Scan for the cell matching the given text and deliver its (x, y) coordinate at center. 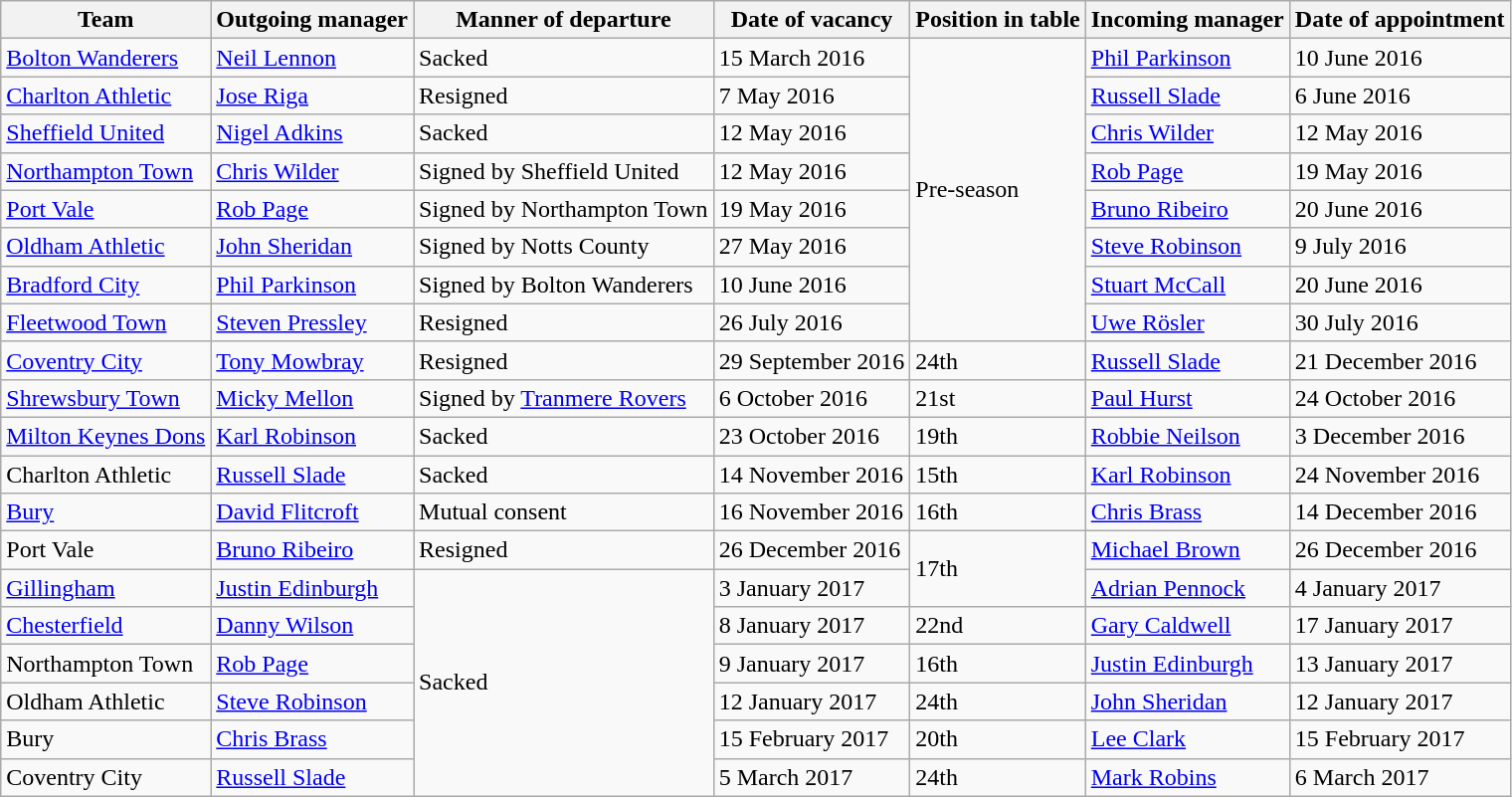
Signed by Tranmere Rovers (564, 398)
Michael Brown (1188, 550)
Gillingham (105, 588)
Mark Robins (1188, 777)
6 June 2016 (1400, 96)
9 July 2016 (1400, 247)
15 March 2016 (812, 58)
Signed by Sheffield United (564, 171)
3 January 2017 (812, 588)
7 May 2016 (812, 96)
14 November 2016 (812, 475)
Jose Riga (312, 96)
3 December 2016 (1400, 436)
Date of vacancy (812, 20)
19th (998, 436)
Mutual consent (564, 512)
Date of appointment (1400, 20)
24 November 2016 (1400, 475)
20th (998, 739)
Robbie Neilson (1188, 436)
17 January 2017 (1400, 626)
Outgoing manager (312, 20)
5 March 2017 (812, 777)
Signed by Notts County (564, 247)
Shrewsbury Town (105, 398)
Stuart McCall (1188, 285)
Steven Pressley (312, 322)
26 July 2016 (812, 322)
23 October 2016 (812, 436)
Neil Lennon (312, 58)
8 January 2017 (812, 626)
22nd (998, 626)
Manner of departure (564, 20)
13 January 2017 (1400, 664)
Sheffield United (105, 133)
29 September 2016 (812, 360)
Incoming manager (1188, 20)
17th (998, 569)
Chesterfield (105, 626)
Paul Hurst (1188, 398)
Tony Mowbray (312, 360)
16 November 2016 (812, 512)
21 December 2016 (1400, 360)
27 May 2016 (812, 247)
24 October 2016 (1400, 398)
Signed by Northampton Town (564, 209)
Signed by Bolton Wanderers (564, 285)
Milton Keynes Dons (105, 436)
6 March 2017 (1400, 777)
Team (105, 20)
21st (998, 398)
Bolton Wanderers (105, 58)
Gary Caldwell (1188, 626)
9 January 2017 (812, 664)
30 July 2016 (1400, 322)
14 December 2016 (1400, 512)
Lee Clark (1188, 739)
Position in table (998, 20)
Pre-season (998, 190)
6 October 2016 (812, 398)
Adrian Pennock (1188, 588)
Nigel Adkins (312, 133)
Uwe Rösler (1188, 322)
Bradford City (105, 285)
Micky Mellon (312, 398)
David Flitcroft (312, 512)
15th (998, 475)
Danny Wilson (312, 626)
4 January 2017 (1400, 588)
Fleetwood Town (105, 322)
